Provide the [X, Y] coordinate of the cell's center where the given text is located.  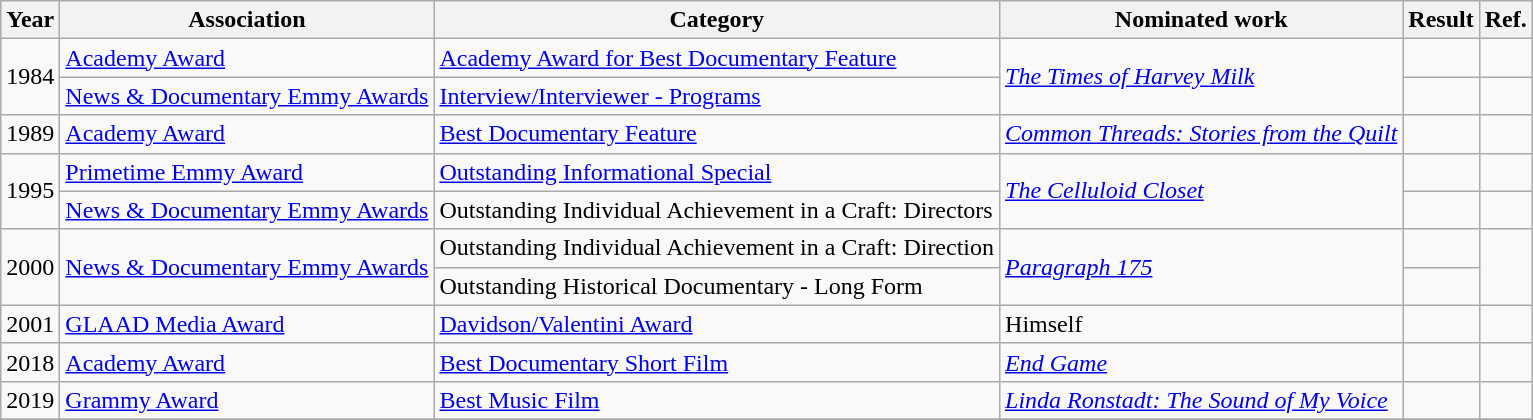
1984 [30, 77]
1989 [30, 134]
Result [1441, 20]
Outstanding Individual Achievement in a Craft: Direction [717, 248]
Best Music Film [717, 400]
Ref. [1506, 20]
2018 [30, 362]
Best Documentary Feature [717, 134]
Academy Award for Best Documentary Feature [717, 58]
Davidson/Valentini Award [717, 324]
Year [30, 20]
Linda Ronstadt: The Sound of My Voice [1202, 400]
Outstanding Individual Achievement in a Craft: Directors [717, 210]
2019 [30, 400]
Outstanding Informational Special [717, 172]
End Game [1202, 362]
1995 [30, 191]
The Times of Harvey Milk [1202, 77]
Category [717, 20]
2001 [30, 324]
Outstanding Historical Documentary - Long Form [717, 286]
Interview/Interviewer - Programs [717, 96]
Nominated work [1202, 20]
Primetime Emmy Award [247, 172]
Himself [1202, 324]
GLAAD Media Award [247, 324]
Paragraph 175 [1202, 267]
Grammy Award [247, 400]
Best Documentary Short Film [717, 362]
The Celluloid Closet [1202, 191]
2000 [30, 267]
Common Threads: Stories from the Quilt [1202, 134]
Association [247, 20]
